Extract the (x, y) coordinate from the center of the cell holding the provided text.  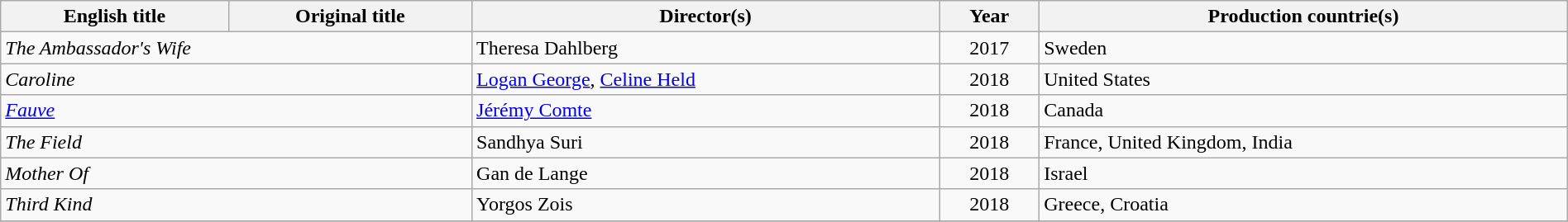
Sandhya Suri (706, 142)
Logan George, Celine Held (706, 79)
Greece, Croatia (1303, 205)
Yorgos Zois (706, 205)
Caroline (237, 79)
Year (989, 17)
Original title (350, 17)
Third Kind (237, 205)
Jérémy Comte (706, 111)
Gan de Lange (706, 173)
France, United Kingdom, India (1303, 142)
Fauve (237, 111)
Mother Of (237, 173)
Israel (1303, 173)
The Field (237, 142)
Director(s) (706, 17)
The Ambassador's Wife (237, 48)
Sweden (1303, 48)
Canada (1303, 111)
Theresa Dahlberg (706, 48)
English title (114, 17)
Production countrie(s) (1303, 17)
2017 (989, 48)
United States (1303, 79)
